Scan for the cell matching the given text and deliver its [x, y] coordinate at center. 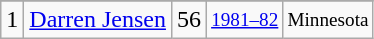
56 [188, 20]
Darren Jensen [98, 20]
1 [12, 20]
Minnesota [328, 20]
1981–82 [245, 20]
